Capture the cell that displays the provided text and extract its (x, y) central coordinate. 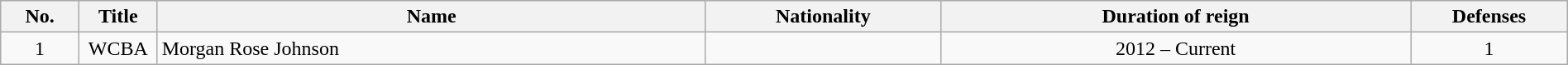
2012 – Current (1175, 48)
Title (117, 17)
WCBA (117, 48)
No. (40, 17)
Morgan Rose Johnson (432, 48)
Duration of reign (1175, 17)
Nationality (823, 17)
Defenses (1489, 17)
Name (432, 17)
